Determine the (X, Y) coordinate at the center of the cell enclosing the given text.  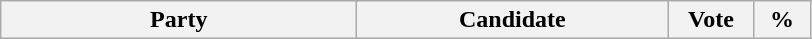
Party (179, 20)
% (782, 20)
Candidate (512, 20)
Vote (711, 20)
